Return the (x, y) coordinate for the center point of the cell that contains the specified text.  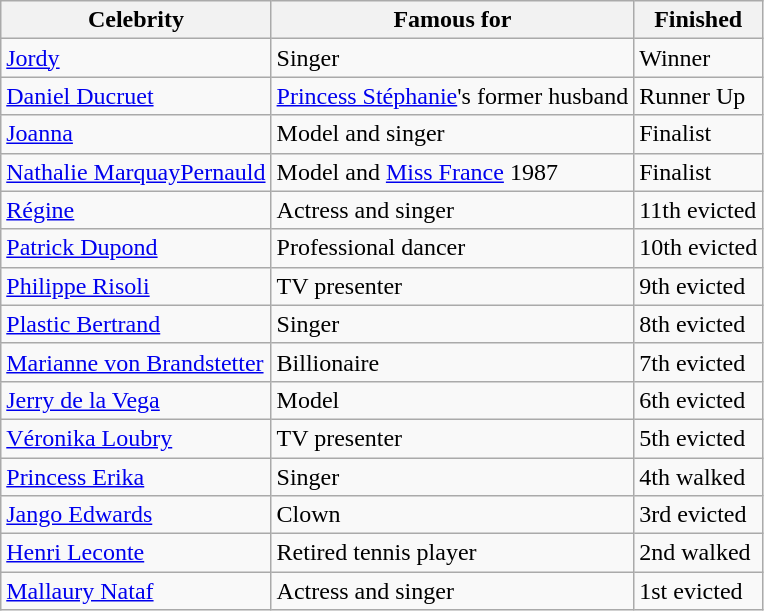
Clown (452, 515)
Henri Leconte (136, 553)
Jango Edwards (136, 515)
Mallaury Nataf (136, 591)
Véronika Loubry (136, 438)
Jordy (136, 58)
Plastic Bertrand (136, 324)
Famous for (452, 20)
6th evicted (698, 400)
Marianne von Brandstetter (136, 362)
10th evicted (698, 248)
Retired tennis player (452, 553)
Régine (136, 210)
Joanna (136, 134)
Professional dancer (452, 248)
Jerry de la Vega (136, 400)
2nd walked (698, 553)
Winner (698, 58)
Model (452, 400)
Celebrity (136, 20)
Billionaire (452, 362)
Model and Miss France 1987 (452, 172)
Philippe Risoli (136, 286)
11th evicted (698, 210)
7th evicted (698, 362)
Princess Stéphanie's former husband (452, 96)
Finished (698, 20)
Daniel Ducruet (136, 96)
8th evicted (698, 324)
Princess Erika (136, 477)
Runner Up (698, 96)
1st evicted (698, 591)
4th walked (698, 477)
Patrick Dupond (136, 248)
Model and singer (452, 134)
5th evicted (698, 438)
9th evicted (698, 286)
3rd evicted (698, 515)
Nathalie MarquayPernauld (136, 172)
